Provide the (x, y) coordinate of the cell's center where the given text is located.  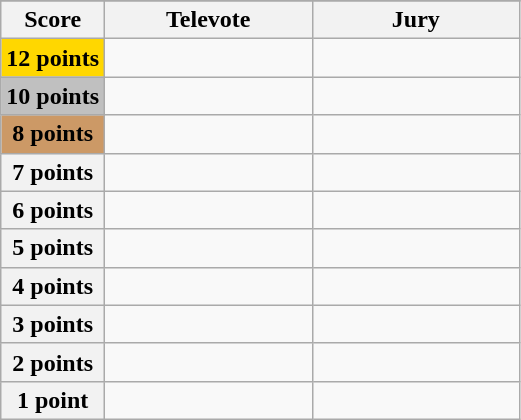
10 points (53, 96)
12 points (53, 58)
Score (53, 20)
2 points (53, 362)
8 points (53, 134)
Televote (209, 20)
6 points (53, 210)
1 point (53, 400)
4 points (53, 286)
3 points (53, 324)
Jury (416, 20)
5 points (53, 248)
7 points (53, 172)
